Output the (X, Y) coordinate of the center of the cell containing the given text.  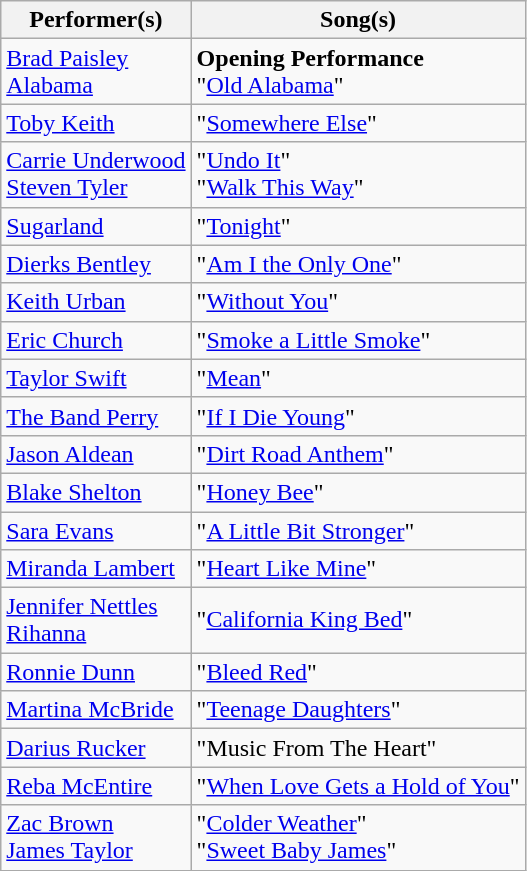
"Bleed Red" (358, 672)
"A Little Bit Stronger" (358, 531)
Performer(s) (96, 20)
"Colder Weather""Sweet Baby James" (358, 838)
"Am I the Only One" (358, 264)
Jason Aldean (96, 454)
Carrie UnderwoodSteven Tyler (96, 174)
The Band Perry (96, 416)
"Mean" (358, 378)
Zac BrownJames Taylor (96, 838)
"Undo It""Walk This Way" (358, 174)
Miranda Lambert (96, 569)
"Heart Like Mine" (358, 569)
"Music From The Heart" (358, 748)
"If I Die Young" (358, 416)
"Dirt Road Anthem" (358, 454)
Sara Evans (96, 531)
"Teenage Daughters" (358, 710)
Ronnie Dunn (96, 672)
Martina McBride (96, 710)
Taylor Swift (96, 378)
"Without You" (358, 302)
"Smoke a Little Smoke" (358, 340)
Song(s) (358, 20)
Darius Rucker (96, 748)
"Somewhere Else" (358, 123)
Jennifer NettlesRihanna (96, 620)
Reba McEntire (96, 786)
Keith Urban (96, 302)
"Tonight" (358, 226)
Dierks Bentley (96, 264)
"California King Bed" (358, 620)
Opening Performance"Old Alabama" (358, 72)
Blake Shelton (96, 492)
"When Love Gets a Hold of You" (358, 786)
Eric Church (96, 340)
"Honey Bee" (358, 492)
Brad PaisleyAlabama (96, 72)
Sugarland (96, 226)
Toby Keith (96, 123)
